Provide the [X, Y] coordinate of the cell's center where the given text is located.  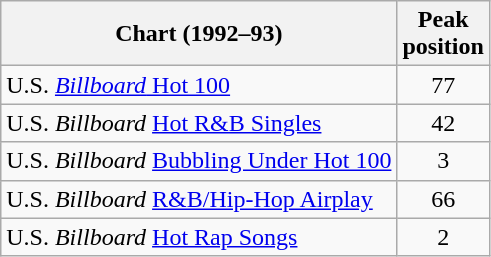
U.S. Billboard Hot 100 [199, 85]
77 [443, 85]
U.S. Billboard R&B/Hip-Hop Airplay [199, 199]
Peakposition [443, 34]
U.S. Billboard Hot Rap Songs [199, 237]
66 [443, 199]
3 [443, 161]
42 [443, 123]
U.S. Billboard Hot R&B Singles [199, 123]
Chart (1992–93) [199, 34]
2 [443, 237]
U.S. Billboard Bubbling Under Hot 100 [199, 161]
